Capture the cell that displays the provided text and extract its (x, y) central coordinate. 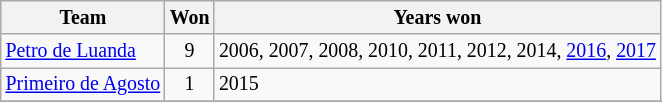
1 (190, 84)
Team (83, 18)
Petro de Luanda (83, 50)
9 (190, 50)
Primeiro de Agosto (83, 84)
Years won (437, 18)
2015 (437, 84)
2006, 2007, 2008, 2010, 2011, 2012, 2014, 2016, 2017 (437, 50)
Won (190, 18)
